Return (X, Y) of the center of cell containing provided text 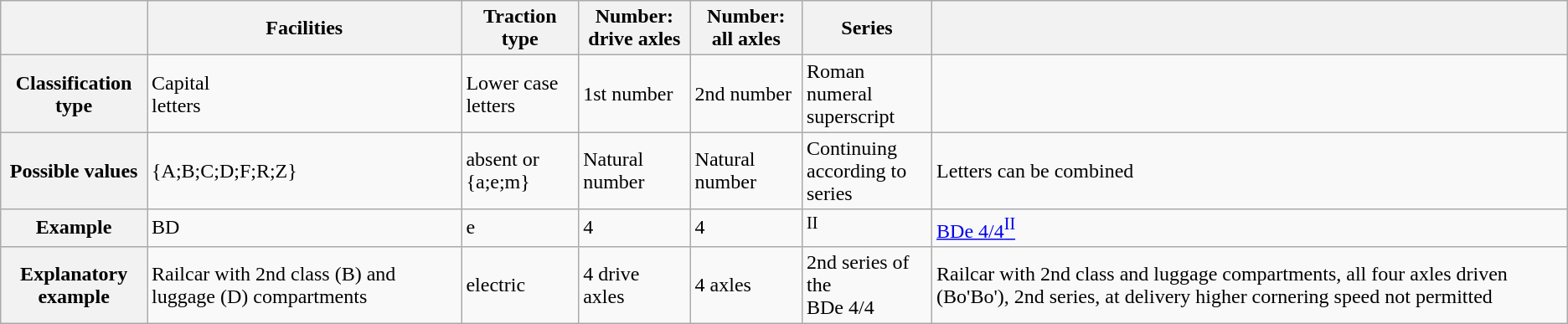
Traction type (520, 28)
{A;B;C;D;F;R;Z} (305, 171)
Roman numeralsuperscript (866, 94)
BD (305, 228)
2nd series of theBDe 4/4 (866, 285)
Facilities (305, 28)
Series (866, 28)
Number:all axles (745, 28)
electric (520, 285)
Letters can be combined (1250, 171)
e (520, 228)
Railcar with 2nd class and luggage compartments, all four axles driven (Bo'Bo'), 2nd series, at delivery higher cornering speed not permitted (1250, 285)
Railcar with 2nd class (B) and luggage (D) compartments (305, 285)
Explanatoryexample (74, 285)
Number:drive axles (635, 28)
absent or {a;e;m} (520, 171)
2nd number (745, 94)
1st number (635, 94)
Possible values (74, 171)
4 axles (745, 285)
4 drive axles (635, 285)
Continuingaccording to series (866, 171)
Capitalletters (305, 94)
Lower caseletters (520, 94)
BDe 4/4II (1250, 228)
Classification type (74, 94)
Example (74, 228)
II (866, 228)
